Return the (X, Y) coordinate for the center point of the cell that contains the specified text.  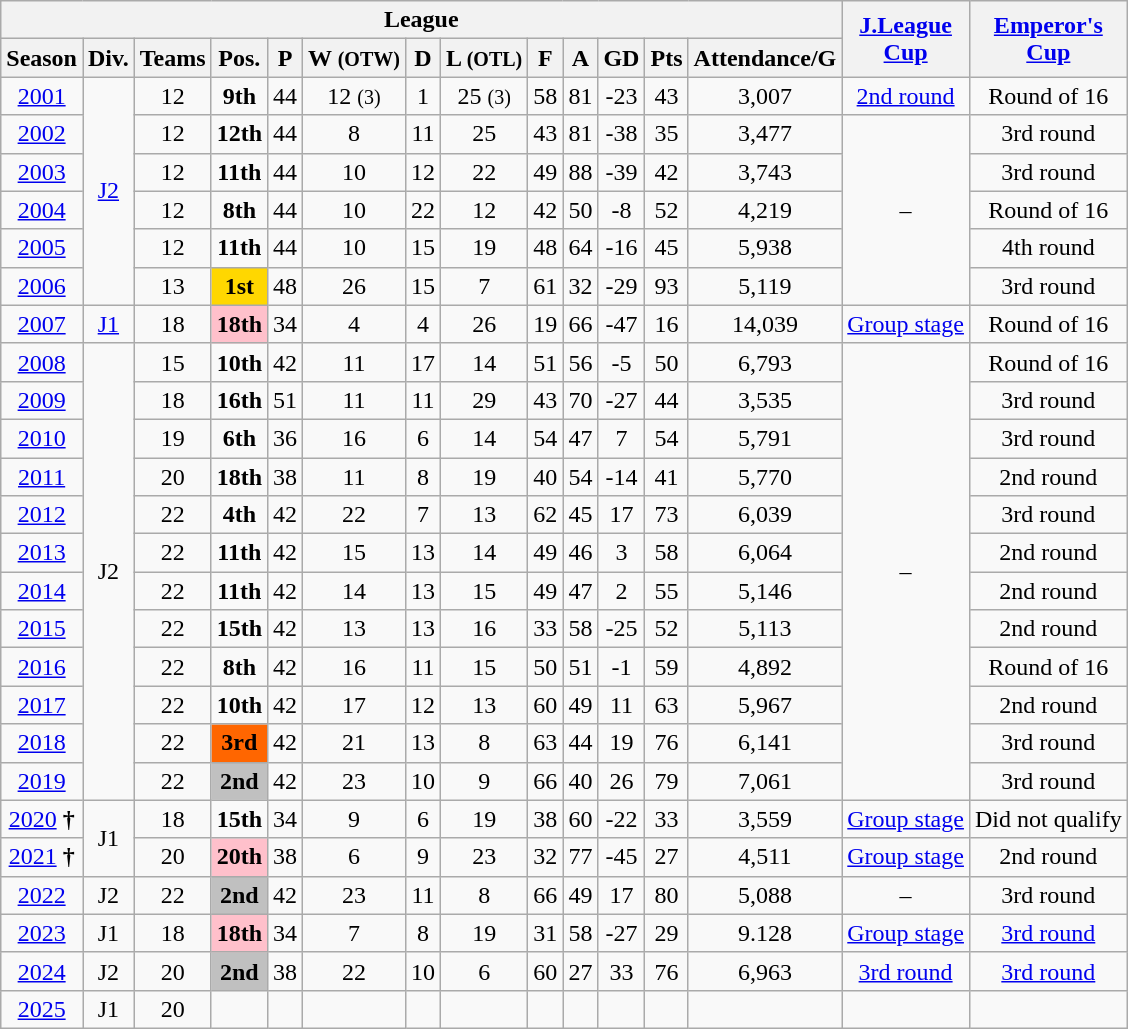
77 (580, 857)
5,967 (765, 705)
3,743 (765, 172)
Div. (108, 58)
-39 (622, 172)
Pos. (239, 58)
4,219 (765, 210)
2007 (42, 324)
6,141 (765, 743)
-5 (622, 362)
59 (666, 667)
4,511 (765, 857)
3rd (239, 743)
14,039 (765, 324)
-45 (622, 857)
D (422, 58)
2013 (42, 553)
5,938 (765, 248)
6,064 (765, 553)
-8 (622, 210)
3,477 (765, 134)
2015 (42, 629)
5,088 (765, 895)
2024 (42, 971)
GD (622, 58)
6,963 (765, 971)
35 (666, 134)
16th (239, 400)
-1 (622, 667)
J.LeagueCup (906, 39)
2010 (42, 438)
5,119 (765, 286)
2022 (42, 895)
12th (239, 134)
9.128 (765, 933)
2001 (42, 96)
12 (3) (354, 96)
5,146 (765, 591)
41 (666, 477)
61 (546, 286)
F (546, 58)
70 (580, 400)
4,892 (765, 667)
73 (666, 515)
3,535 (765, 400)
2025 (42, 1009)
80 (666, 895)
-29 (622, 286)
Season (42, 58)
Pts (666, 58)
2016 (42, 667)
L (OTL) (484, 58)
2020 † (42, 819)
Did not qualify (1048, 819)
-23 (622, 96)
31 (546, 933)
20th (239, 857)
64 (580, 248)
55 (666, 591)
2011 (42, 477)
2023 (42, 933)
21 (354, 743)
2014 (42, 591)
1 (422, 96)
Attendance/G (765, 58)
2004 (42, 210)
-14 (622, 477)
25 (484, 134)
-16 (622, 248)
P (286, 58)
3 (622, 553)
2019 (42, 781)
-47 (622, 324)
79 (666, 781)
6,039 (765, 515)
-38 (622, 134)
62 (546, 515)
-22 (622, 819)
2012 (42, 515)
-25 (622, 629)
5,113 (765, 629)
6,793 (765, 362)
2002 (42, 134)
Teams (172, 58)
36 (286, 438)
2 (622, 591)
46 (580, 553)
5,791 (765, 438)
88 (580, 172)
League (422, 20)
A (580, 58)
7,061 (765, 781)
3,559 (765, 819)
56 (580, 362)
Emperor'sCup (1048, 39)
2005 (42, 248)
93 (666, 286)
5,770 (765, 477)
2021 † (42, 857)
4th (239, 515)
W (OTW) (354, 58)
3,007 (765, 96)
2006 (42, 286)
6th (239, 438)
2008 (42, 362)
25 (3) (484, 96)
2018 (42, 743)
2017 (42, 705)
2003 (42, 172)
2009 (42, 400)
9th (239, 96)
4th round (1048, 248)
1st (239, 286)
